Return [X, Y] of the center of cell containing provided text 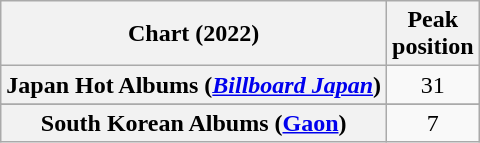
Chart (2022) [194, 34]
7 [433, 123]
Japan Hot Albums (Billboard Japan) [194, 85]
Peakposition [433, 34]
31 [433, 85]
South Korean Albums (Gaon) [194, 123]
